Detect which cell encompasses the target text, then output its [X, Y] center coordinate. 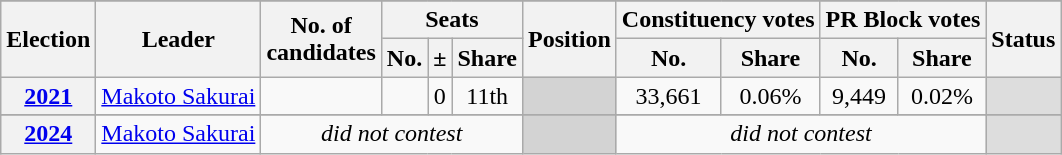
11th [488, 96]
2024 [48, 134]
± [440, 58]
0.06% [770, 96]
PR Block votes [903, 20]
Position [570, 39]
0 [440, 96]
Status [1024, 39]
2021 [48, 96]
Leader [178, 39]
0.02% [942, 96]
Constituency votes [718, 20]
Seats [452, 20]
9,449 [859, 96]
No. ofcandidates [321, 39]
33,661 [668, 96]
Election [48, 39]
